From the cell containing the given text, extract its center point as [X, Y] coordinate. 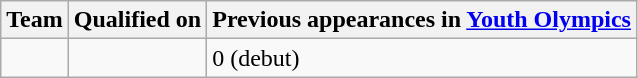
0 (debut) [422, 58]
Team [35, 20]
Qualified on [137, 20]
Previous appearances in Youth Olympics [422, 20]
